Extract the [X, Y] coordinate from the center of the cell holding the provided text.  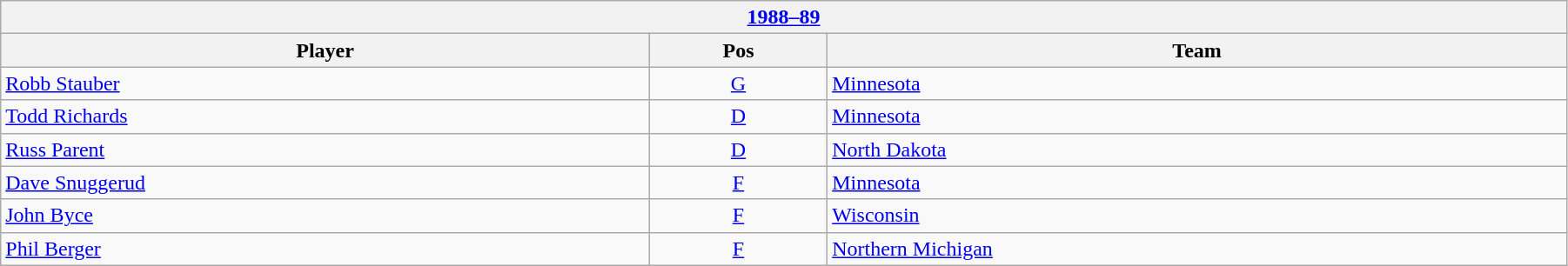
Wisconsin [1197, 216]
Russ Parent [325, 150]
G [738, 83]
Dave Snuggerud [325, 183]
Northern Michigan [1197, 249]
John Byce [325, 216]
Phil Berger [325, 249]
Team [1197, 50]
Robb Stauber [325, 83]
Player [325, 50]
1988–89 [784, 17]
Todd Richards [325, 116]
North Dakota [1197, 150]
Pos [738, 50]
